Output the (x, y) coordinate of the center of the cell containing the given text.  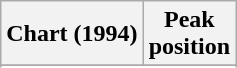
Chart (1994) (72, 34)
Peakposition (189, 34)
